Pinpoint the cell where the given text exists, returning its [x, y] midpoint coordinate. 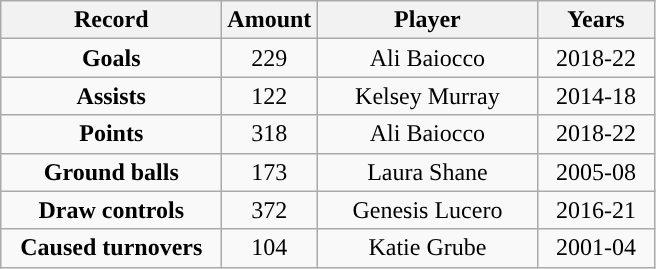
Years [596, 20]
372 [270, 210]
Draw controls [112, 210]
Katie Grube [428, 248]
Assists [112, 96]
Caused turnovers [112, 248]
318 [270, 134]
122 [270, 96]
Genesis Lucero [428, 210]
Ground balls [112, 172]
Player [428, 20]
2014-18 [596, 96]
2016-21 [596, 210]
2001-04 [596, 248]
Laura Shane [428, 172]
Amount [270, 20]
Points [112, 134]
Goals [112, 58]
2005-08 [596, 172]
229 [270, 58]
Record [112, 20]
Kelsey Murray [428, 96]
173 [270, 172]
104 [270, 248]
